Determine the (x, y) coordinate at the center of the cell enclosing the given text.  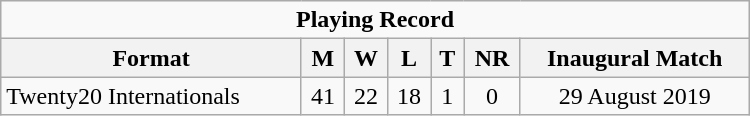
29 August 2019 (634, 96)
0 (492, 96)
NR (492, 58)
Playing Record (375, 20)
22 (366, 96)
T (448, 58)
Format (152, 58)
L (410, 58)
M (322, 58)
Twenty20 Internationals (152, 96)
41 (322, 96)
1 (448, 96)
W (366, 58)
18 (410, 96)
Inaugural Match (634, 58)
